Provide the (X, Y) coordinate of the cell's center where the given text is located.  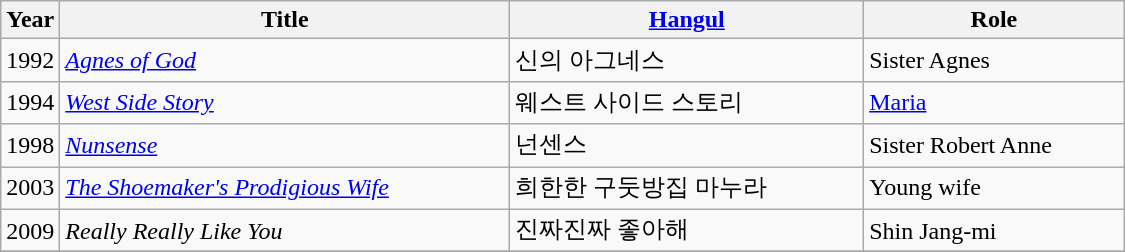
웨스트 사이드 스토리 (687, 102)
넌센스 (687, 146)
Nunsense (285, 146)
Really Really Like You (285, 230)
2009 (30, 230)
1992 (30, 60)
Maria (994, 102)
Title (285, 20)
Shin Jang-mi (994, 230)
Role (994, 20)
1998 (30, 146)
Young wife (994, 188)
1994 (30, 102)
Agnes of God (285, 60)
진짜진짜 좋아해 (687, 230)
희한한 구둣방집 마누라 (687, 188)
신의 아그네스 (687, 60)
2003 (30, 188)
The Shoemaker's Prodigious Wife (285, 188)
Year (30, 20)
Sister Robert Anne (994, 146)
West Side Story (285, 102)
Hangul (687, 20)
Sister Agnes (994, 60)
